Scan for the cell matching the given text and deliver its [x, y] coordinate at center. 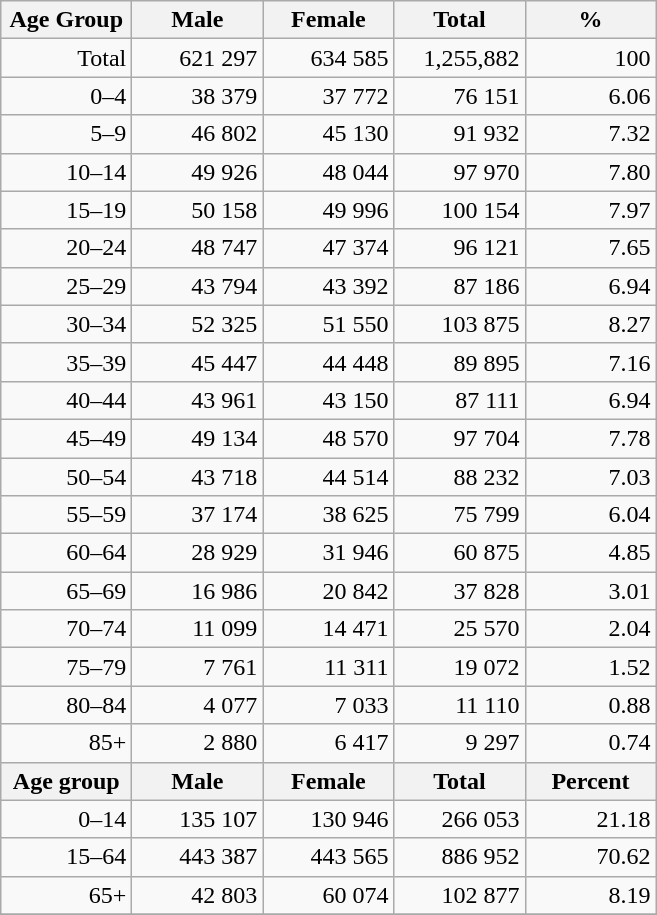
16 986 [198, 591]
60–64 [66, 553]
0–4 [66, 96]
8.27 [590, 324]
7.16 [590, 362]
7 033 [328, 705]
47 374 [328, 248]
2 880 [198, 743]
19 072 [460, 667]
135 107 [198, 819]
7.78 [590, 438]
89 895 [460, 362]
45 130 [328, 134]
14 471 [328, 629]
11 099 [198, 629]
7.32 [590, 134]
7.65 [590, 248]
9 297 [460, 743]
Percent [590, 781]
85+ [66, 743]
2.04 [590, 629]
20 842 [328, 591]
48 044 [328, 172]
65+ [66, 895]
7.80 [590, 172]
52 325 [198, 324]
25 570 [460, 629]
443 387 [198, 857]
88 232 [460, 477]
44 514 [328, 477]
25–29 [66, 286]
38 625 [328, 515]
75–79 [66, 667]
6.06 [590, 96]
97 970 [460, 172]
43 794 [198, 286]
103 875 [460, 324]
50 158 [198, 210]
6.04 [590, 515]
11 110 [460, 705]
35–39 [66, 362]
Age group [66, 781]
76 151 [460, 96]
49 134 [198, 438]
43 150 [328, 400]
443 565 [328, 857]
4 077 [198, 705]
30–34 [66, 324]
0.88 [590, 705]
97 704 [460, 438]
70–74 [66, 629]
70.62 [590, 857]
44 448 [328, 362]
5–9 [66, 134]
42 803 [198, 895]
87 111 [460, 400]
75 799 [460, 515]
7 761 [198, 667]
102 877 [460, 895]
48 747 [198, 248]
130 946 [328, 819]
31 946 [328, 553]
43 961 [198, 400]
634 585 [328, 58]
100 [590, 58]
28 929 [198, 553]
6 417 [328, 743]
20–24 [66, 248]
87 186 [460, 286]
46 802 [198, 134]
10–14 [66, 172]
50–54 [66, 477]
45–49 [66, 438]
60 074 [328, 895]
37 174 [198, 515]
55–59 [66, 515]
43 392 [328, 286]
38 379 [198, 96]
7.97 [590, 210]
% [590, 20]
40–44 [66, 400]
96 121 [460, 248]
45 447 [198, 362]
7.03 [590, 477]
43 718 [198, 477]
266 053 [460, 819]
15–19 [66, 210]
37 828 [460, 591]
1,255,882 [460, 58]
0–14 [66, 819]
51 550 [328, 324]
65–69 [66, 591]
886 952 [460, 857]
49 996 [328, 210]
21.18 [590, 819]
37 772 [328, 96]
49 926 [198, 172]
48 570 [328, 438]
1.52 [590, 667]
8.19 [590, 895]
621 297 [198, 58]
4.85 [590, 553]
100 154 [460, 210]
0.74 [590, 743]
15–64 [66, 857]
3.01 [590, 591]
91 932 [460, 134]
Age Group [66, 20]
11 311 [328, 667]
60 875 [460, 553]
80–84 [66, 705]
